Capture the cell that displays the provided text and extract its (x, y) central coordinate. 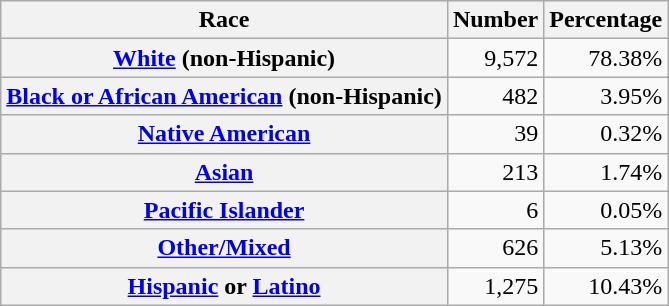
0.32% (606, 134)
Native American (224, 134)
482 (495, 96)
5.13% (606, 248)
626 (495, 248)
10.43% (606, 286)
Hispanic or Latino (224, 286)
78.38% (606, 58)
39 (495, 134)
White (non-Hispanic) (224, 58)
Percentage (606, 20)
9,572 (495, 58)
Number (495, 20)
1.74% (606, 172)
Pacific Islander (224, 210)
213 (495, 172)
Race (224, 20)
0.05% (606, 210)
Asian (224, 172)
Other/Mixed (224, 248)
Black or African American (non-Hispanic) (224, 96)
1,275 (495, 286)
3.95% (606, 96)
6 (495, 210)
